Output the [X, Y] coordinate of the center of the cell containing the given text.  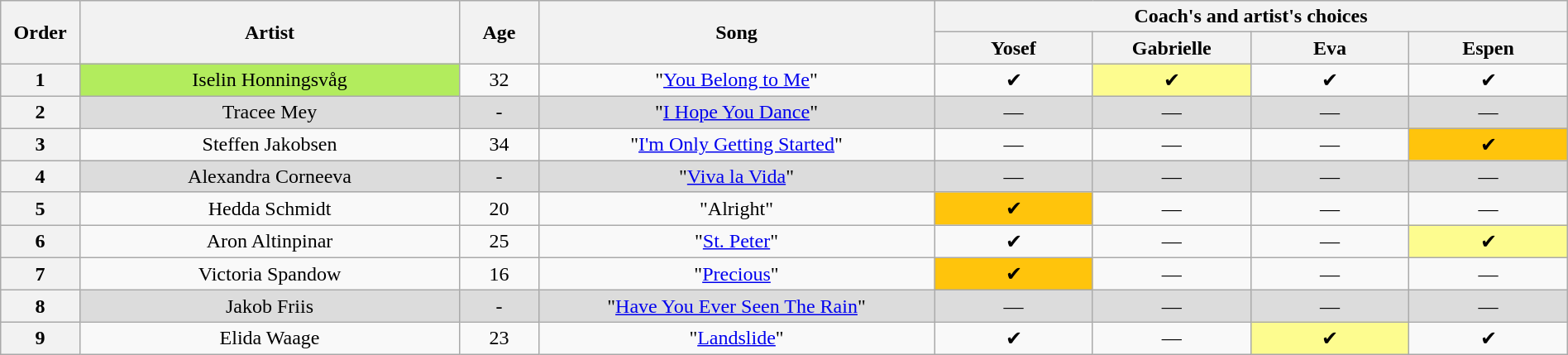
"Have You Ever Seen The Rain" [736, 306]
20 [500, 209]
Order [41, 32]
16 [500, 274]
"Viva la Vida" [736, 176]
25 [500, 242]
Coach's and artist's choices [1251, 17]
6 [41, 242]
23 [500, 338]
1 [41, 80]
"Alright" [736, 209]
Yosef [1014, 48]
Hedda Schmidt [270, 209]
2 [41, 112]
Victoria Spandow [270, 274]
Elida Waage [270, 338]
Tracee Mey [270, 112]
Artist [270, 32]
"St. Peter" [736, 242]
"Precious" [736, 274]
Age [500, 32]
Song [736, 32]
Aron Altinpinar [270, 242]
4 [41, 176]
Eva [1330, 48]
7 [41, 274]
3 [41, 144]
8 [41, 306]
Espen [1489, 48]
"I'm Only Getting Started" [736, 144]
"I Hope You Dance" [736, 112]
Steffen Jakobsen [270, 144]
"Landslide" [736, 338]
5 [41, 209]
"You Belong to Me" [736, 80]
32 [500, 80]
Alexandra Corneeva [270, 176]
Iselin Honningsvåg [270, 80]
Jakob Friis [270, 306]
Gabrielle [1171, 48]
9 [41, 338]
34 [500, 144]
